For the text-containing cell, return its midpoint in (X, Y) coordinate format. 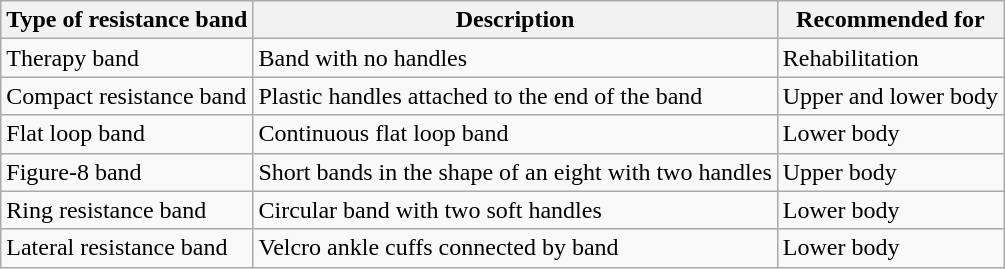
Upper body (890, 172)
Plastic handles attached to the end of the band (515, 96)
Lateral resistance band (127, 248)
Description (515, 20)
Therapy band (127, 58)
Compact resistance band (127, 96)
Recommended for (890, 20)
Band with no handles (515, 58)
Type of resistance band (127, 20)
Velcro ankle cuffs connected by band (515, 248)
Upper and lower body (890, 96)
Short bands in the shape of an eight with two handles (515, 172)
Flat loop band (127, 134)
Rehabilitation (890, 58)
Ring resistance band (127, 210)
Continuous flat loop band (515, 134)
Figure-8 band (127, 172)
Circular band with two soft handles (515, 210)
